From the cell containing the given text, extract its center point as (X, Y) coordinate. 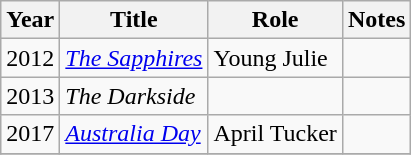
2012 (30, 58)
2017 (30, 134)
Young Julie (275, 58)
April Tucker (275, 134)
2013 (30, 96)
Australia Day (134, 134)
Role (275, 20)
Title (134, 20)
The Darkside (134, 96)
Notes (376, 20)
Year (30, 20)
The Sapphires (134, 58)
